For the text-containing cell, return its midpoint in (x, y) coordinate format. 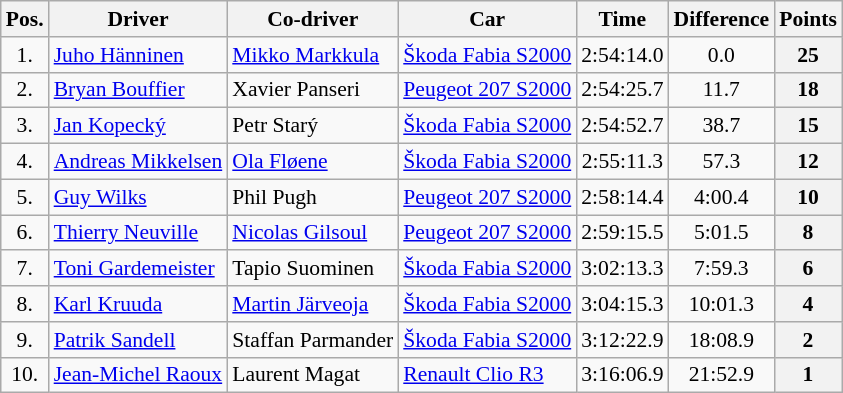
Karl Kruuda (138, 304)
Nicolas Gilsoul (312, 233)
3:16:06.9 (622, 375)
Petr Starý (312, 126)
Guy Wilks (138, 197)
Pos. (25, 19)
10:01.3 (722, 304)
5. (25, 197)
6. (25, 233)
4 (808, 304)
Time (622, 19)
2 (808, 340)
11.7 (722, 90)
Staffan Parmander (312, 340)
7. (25, 269)
18:08.9 (722, 340)
4:00.4 (722, 197)
Martin Järveoja (312, 304)
Points (808, 19)
7:59.3 (722, 269)
Ola Fløene (312, 162)
Thierry Neuville (138, 233)
Andreas Mikkelsen (138, 162)
Xavier Panseri (312, 90)
3:04:15.3 (622, 304)
10. (25, 375)
12 (808, 162)
Difference (722, 19)
2:54:52.7 (622, 126)
Bryan Bouffier (138, 90)
3:12:22.9 (622, 340)
38.7 (722, 126)
Jan Kopecký (138, 126)
21:52.9 (722, 375)
Patrik Sandell (138, 340)
2. (25, 90)
Mikko Markkula (312, 55)
Juho Hänninen (138, 55)
8 (808, 233)
25 (808, 55)
15 (808, 126)
Driver (138, 19)
57.3 (722, 162)
Toni Gardemeister (138, 269)
2:55:11.3 (622, 162)
1 (808, 375)
Phil Pugh (312, 197)
2:59:15.5 (622, 233)
Laurent Magat (312, 375)
6 (808, 269)
3. (25, 126)
2:54:25.7 (622, 90)
3:02:13.3 (622, 269)
2:58:14.4 (622, 197)
Jean-Michel Raoux (138, 375)
Tapio Suominen (312, 269)
2:54:14.0 (622, 55)
18 (808, 90)
4. (25, 162)
0.0 (722, 55)
5:01.5 (722, 233)
Co-driver (312, 19)
Car (487, 19)
9. (25, 340)
10 (808, 197)
Renault Clio R3 (487, 375)
8. (25, 304)
1. (25, 55)
